Provide the (X, Y) coordinate of the cell's center where the given text is located.  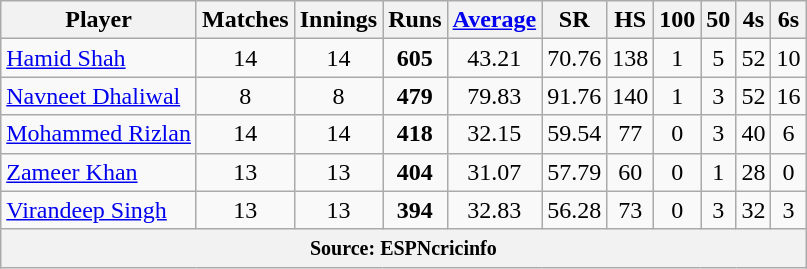
40 (754, 134)
605 (415, 58)
Source: ESPNcricinfo (404, 248)
32 (754, 210)
5 (718, 58)
Runs (415, 20)
77 (630, 134)
100 (678, 20)
59.54 (574, 134)
10 (788, 58)
16 (788, 96)
79.83 (494, 96)
479 (415, 96)
4s (754, 20)
Mohammed Rizlan (99, 134)
6 (788, 134)
SR (574, 20)
138 (630, 58)
56.28 (574, 210)
32.83 (494, 210)
6s (788, 20)
43.21 (494, 58)
418 (415, 134)
Player (99, 20)
Matches (245, 20)
140 (630, 96)
Zameer Khan (99, 172)
Virandeep Singh (99, 210)
31.07 (494, 172)
73 (630, 210)
Navneet Dhaliwal (99, 96)
50 (718, 20)
Hamid Shah (99, 58)
60 (630, 172)
HS (630, 20)
Innings (338, 20)
28 (754, 172)
32.15 (494, 134)
394 (415, 210)
Average (494, 20)
70.76 (574, 58)
91.76 (574, 96)
404 (415, 172)
57.79 (574, 172)
